Identify which cell holds the provided text, then report its [X, Y] central coordinate. 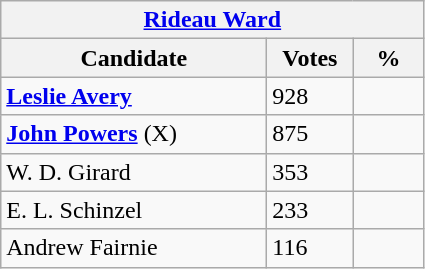
353 [310, 172]
Candidate [134, 58]
% [388, 58]
875 [310, 134]
W. D. Girard [134, 172]
928 [310, 96]
Rideau Ward [212, 20]
Votes [310, 58]
Andrew Fairnie [134, 248]
John Powers (X) [134, 134]
E. L. Schinzel [134, 210]
116 [310, 248]
233 [310, 210]
Leslie Avery [134, 96]
